Capture the cell that displays the provided text and extract its (x, y) central coordinate. 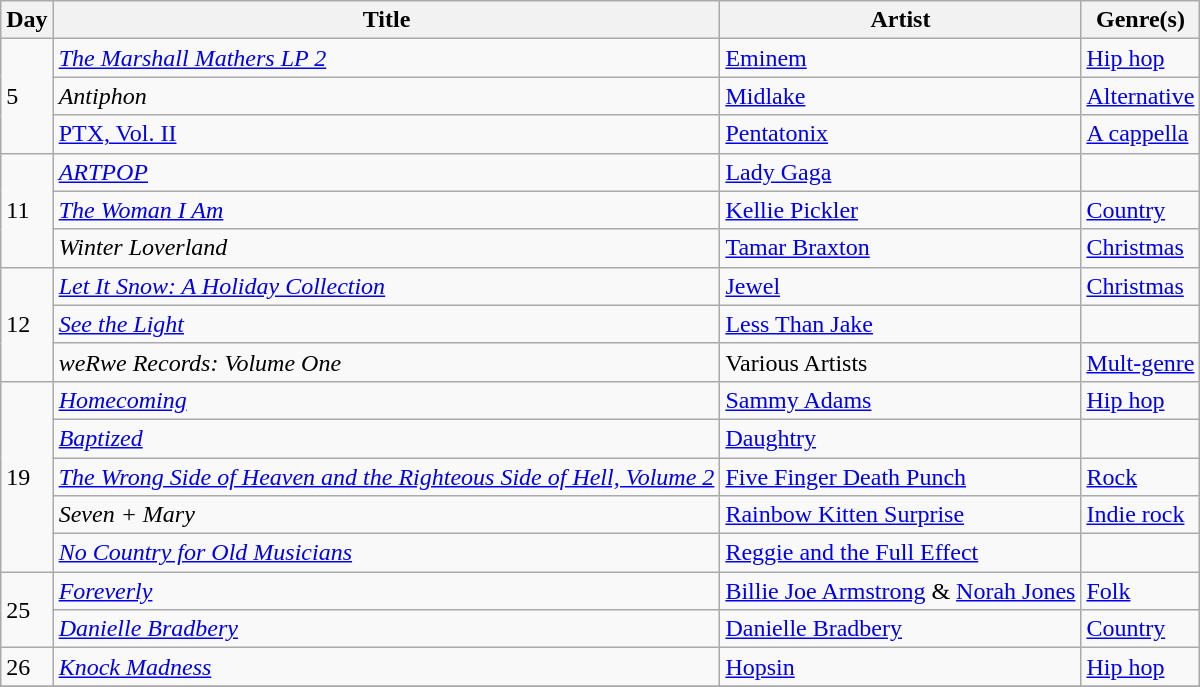
Let It Snow: A Holiday Collection (386, 286)
Genre(s) (1140, 20)
Knock Madness (386, 667)
Pentatonix (900, 134)
Folk (1140, 591)
See the Light (386, 324)
Daughtry (900, 438)
Mult-genre (1140, 362)
Tamar Braxton (900, 248)
Sammy Adams (900, 400)
weRwe Records: Volume One (386, 362)
Billie Joe Armstrong & Norah Jones (900, 591)
11 (27, 210)
ARTPOP (386, 172)
Antiphon (386, 96)
The Marshall Mathers LP 2 (386, 58)
Midlake (900, 96)
Homecoming (386, 400)
26 (27, 667)
Artist (900, 20)
Five Finger Death Punch (900, 477)
Hopsin (900, 667)
No Country for Old Musicians (386, 553)
5 (27, 96)
Rock (1140, 477)
Day (27, 20)
19 (27, 476)
Lady Gaga (900, 172)
Various Artists (900, 362)
25 (27, 610)
Alternative (1140, 96)
Indie rock (1140, 515)
The Woman I Am (386, 210)
PTX, Vol. II (386, 134)
Kellie Pickler (900, 210)
Eminem (900, 58)
Baptized (386, 438)
Jewel (900, 286)
Winter Loverland (386, 248)
Title (386, 20)
12 (27, 324)
A cappella (1140, 134)
Reggie and the Full Effect (900, 553)
Seven + Mary (386, 515)
Less Than Jake (900, 324)
Foreverly (386, 591)
Rainbow Kitten Surprise (900, 515)
The Wrong Side of Heaven and the Righteous Side of Hell, Volume 2 (386, 477)
